Scan for the cell matching the given text and deliver its (X, Y) coordinate at center. 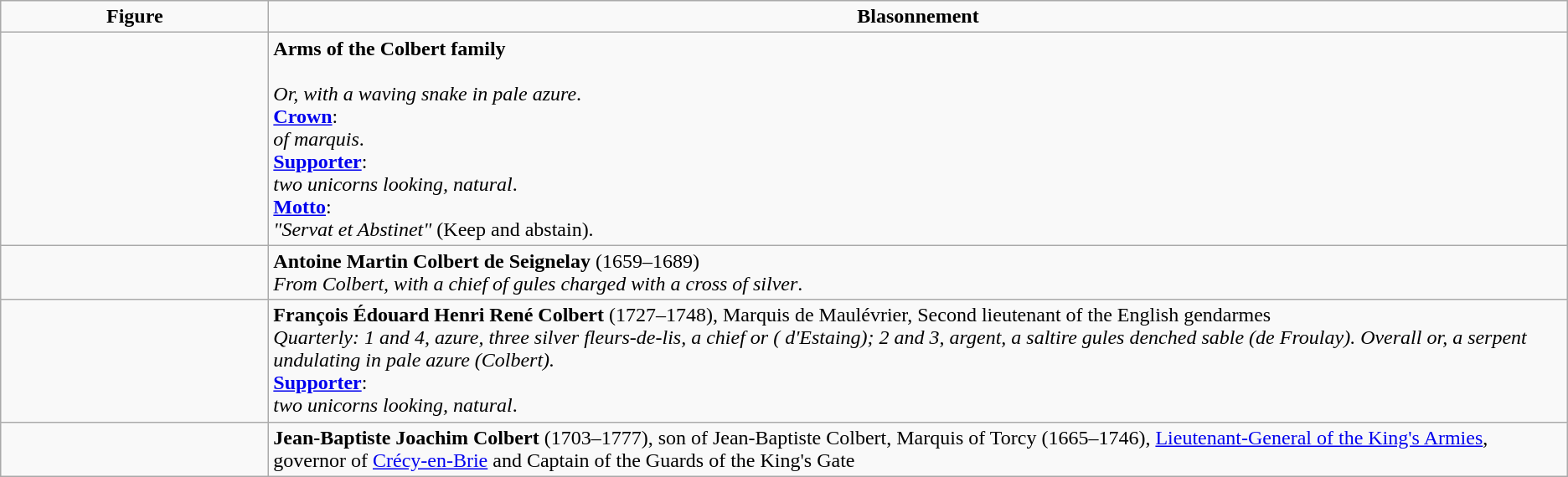
Figure (135, 17)
Blasonnement (918, 17)
Antoine Martin Colbert de Seignelay (1659–1689)From Colbert, with a chief of gules charged with a cross of silver. (918, 273)
